Find where the given text appears and provide that cell's center as [X, Y] coordinate. 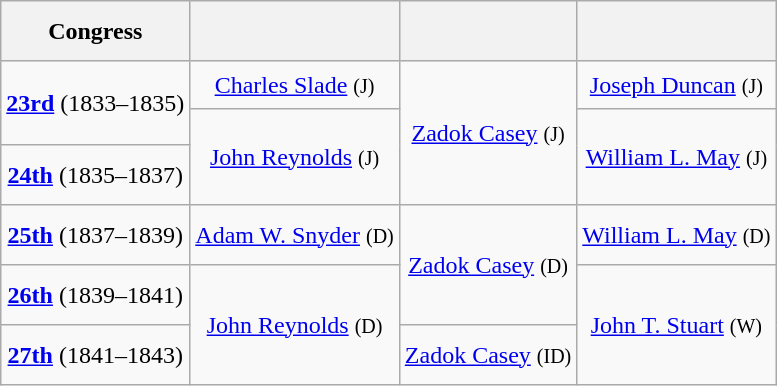
William L. May (J) [676, 157]
23rd (1833–1835) [96, 103]
27th (1841–1843) [96, 355]
Zadok Casey (ID) [488, 355]
24th (1835–1837) [96, 175]
William L. May (D) [676, 235]
Congress [96, 31]
Charles Slade (J) [295, 85]
Joseph Duncan (J) [676, 85]
John Reynolds (J) [295, 157]
Zadok Casey (D) [488, 265]
Adam W. Snyder (D) [295, 235]
John Reynolds (D) [295, 325]
John T. Stuart (W) [676, 325]
Zadok Casey (J) [488, 133]
25th (1837–1839) [96, 235]
26th (1839–1841) [96, 295]
